Locate the cell with the specified text and output its (x, y) center coordinate. 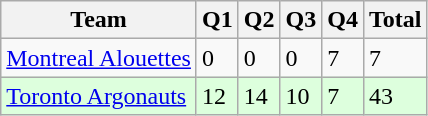
Q1 (217, 20)
12 (217, 96)
Q4 (343, 20)
10 (301, 96)
Q3 (301, 20)
14 (259, 96)
Total (395, 20)
43 (395, 96)
Team (99, 20)
Montreal Alouettes (99, 58)
Toronto Argonauts (99, 96)
Q2 (259, 20)
